Find where the given text appears and provide that cell's center as (x, y) coordinate. 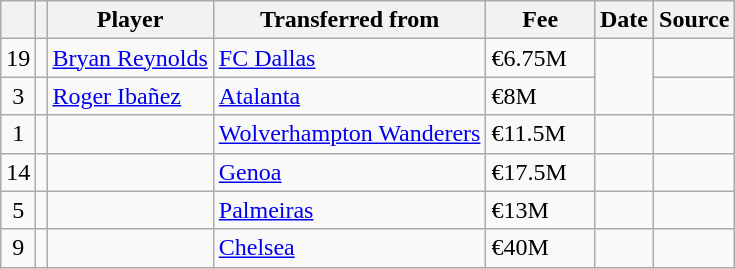
Chelsea (350, 248)
Roger Ibañez (130, 96)
€13M (540, 210)
Atalanta (350, 96)
9 (18, 248)
Fee (540, 20)
€40M (540, 248)
€6.75M (540, 58)
Palmeiras (350, 210)
Transferred from (350, 20)
5 (18, 210)
Genoa (350, 172)
Wolverhampton Wanderers (350, 134)
19 (18, 58)
€11.5M (540, 134)
3 (18, 96)
1 (18, 134)
Player (130, 20)
FC Dallas (350, 58)
Date (624, 20)
Bryan Reynolds (130, 58)
Source (694, 20)
14 (18, 172)
€17.5M (540, 172)
€8M (540, 96)
